Locate the cell with the specified text and output its (x, y) center coordinate. 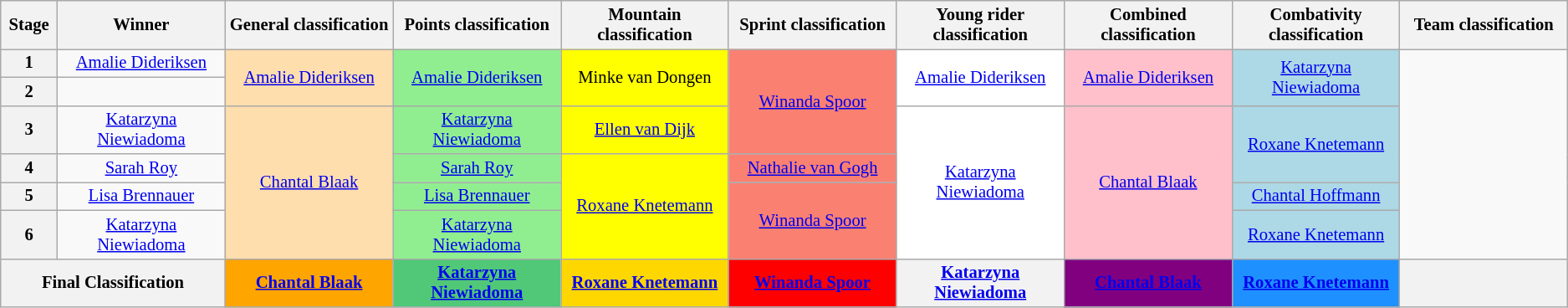
Ellen van Dijk (646, 130)
Team classification (1484, 24)
General classification (309, 24)
Chantal Hoffmann (1316, 196)
Nathalie van Gogh (813, 168)
Winner (142, 24)
Combativity classification (1316, 24)
Minke van Dongen (646, 77)
6 (29, 234)
Combined classification (1149, 24)
4 (29, 168)
Stage (29, 24)
Final Classification (113, 283)
1 (29, 63)
2 (29, 91)
5 (29, 196)
Young rider classification (980, 24)
Points classification (477, 24)
Mountain classification (646, 24)
Sprint classification (813, 24)
3 (29, 130)
